Identify which cell holds the provided text, then report its (x, y) central coordinate. 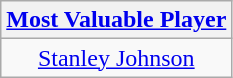
Stanley Johnson (116, 58)
Most Valuable Player (116, 20)
